Output the [x, y] coordinate of the center of the cell containing the given text.  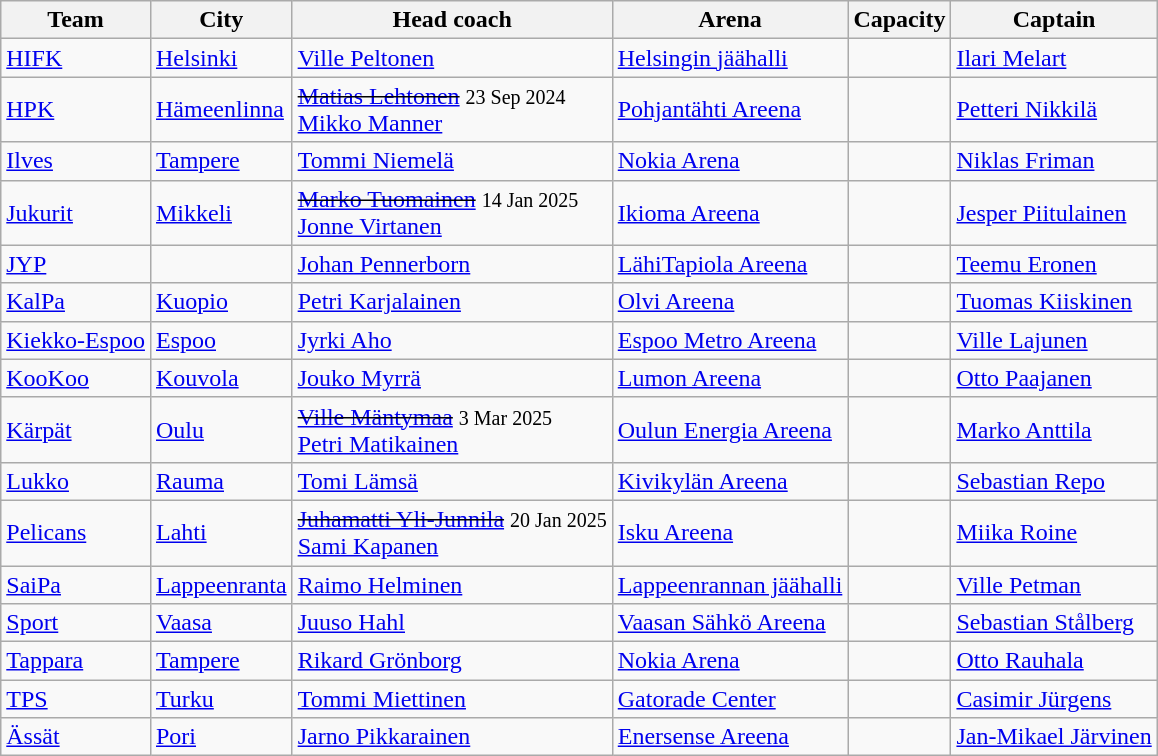
Raimo Helminen [452, 585]
Helsingin jäähalli [730, 58]
LähiTapiola Areena [730, 264]
Kiekko-Espoo [76, 340]
Petteri Nikkilä [1054, 110]
Head coach [452, 20]
Olvi Areena [730, 302]
Juuso Hahl [452, 623]
Ville Peltonen [452, 58]
Ville Petman [1054, 585]
Tomi Lämsä [452, 481]
Lahti [221, 532]
Kivikylän Areena [730, 481]
Teemu Eronen [1054, 264]
Pori [221, 737]
Vaasa [221, 623]
Miika Roine [1054, 532]
Rauma [221, 481]
Matias Lehtonen 23 Sep 2024Mikko Manner [452, 110]
Hämeenlinna [221, 110]
Helsinki [221, 58]
Oulu [221, 430]
Ilves [76, 161]
Espoo [221, 340]
Ville Lajunen [1054, 340]
TPS [76, 699]
HPK [76, 110]
Niklas Friman [1054, 161]
Lumon Areena [730, 378]
Capacity [900, 20]
KalPa [76, 302]
City [221, 20]
HIFK [76, 58]
Oulun Energia Areena [730, 430]
Sebastian Stålberg [1054, 623]
Tommi Niemelä [452, 161]
Vaasan Sähkö Areena [730, 623]
Ville Mäntymaa 3 Mar 2025Petri Matikainen [452, 430]
Espoo Metro Areena [730, 340]
Tommi Miettinen [452, 699]
Ässät [76, 737]
Pohjantähti Areena [730, 110]
Tuomas Kiiskinen [1054, 302]
Marko Anttila [1054, 430]
Juhamatti Yli-Junnila 20 Jan 2025Sami Kapanen [452, 532]
Otto Rauhala [1054, 661]
Kouvola [221, 378]
SaiPa [76, 585]
Jyrki Aho [452, 340]
Casimir Jürgens [1054, 699]
Pelicans [76, 532]
Jesper Piitulainen [1054, 212]
Petri Karjalainen [452, 302]
Rikard Grönborg [452, 661]
Ikioma Areena [730, 212]
Arena [730, 20]
Mikkeli [221, 212]
Lukko [76, 481]
JYP [76, 264]
KooKoo [76, 378]
Marko Tuomainen 14 Jan 2025Jonne Virtanen [452, 212]
Turku [221, 699]
Captain [1054, 20]
Kuopio [221, 302]
Jukurit [76, 212]
Lappeenranta [221, 585]
Tappara [76, 661]
Lappeenrannan jäähalli [730, 585]
Otto Paajanen [1054, 378]
Ilari Melart [1054, 58]
Kärpät [76, 430]
Johan Pennerborn [452, 264]
Enersense Areena [730, 737]
Jouko Myrrä [452, 378]
Sebastian Repo [1054, 481]
Isku Areena [730, 532]
Gatorade Center [730, 699]
Jan-Mikael Järvinen [1054, 737]
Jarno Pikkarainen [452, 737]
Sport [76, 623]
Team [76, 20]
